Extract the (x, y) coordinate from the center of the cell holding the provided text.  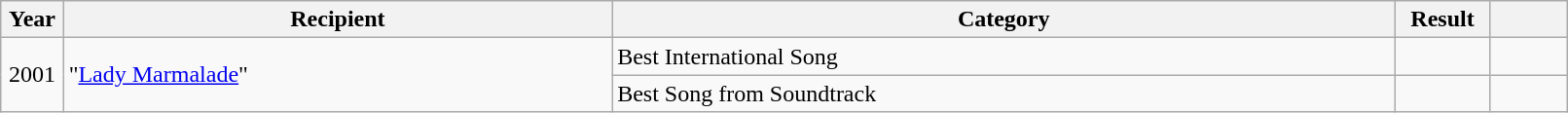
Year (32, 19)
2001 (32, 75)
Best Song from Soundtrack (1004, 94)
Result (1442, 19)
"Lady Marmalade" (338, 75)
Category (1004, 19)
Best International Song (1004, 56)
Recipient (338, 19)
